Identify which cell holds the provided text, then report its [X, Y] central coordinate. 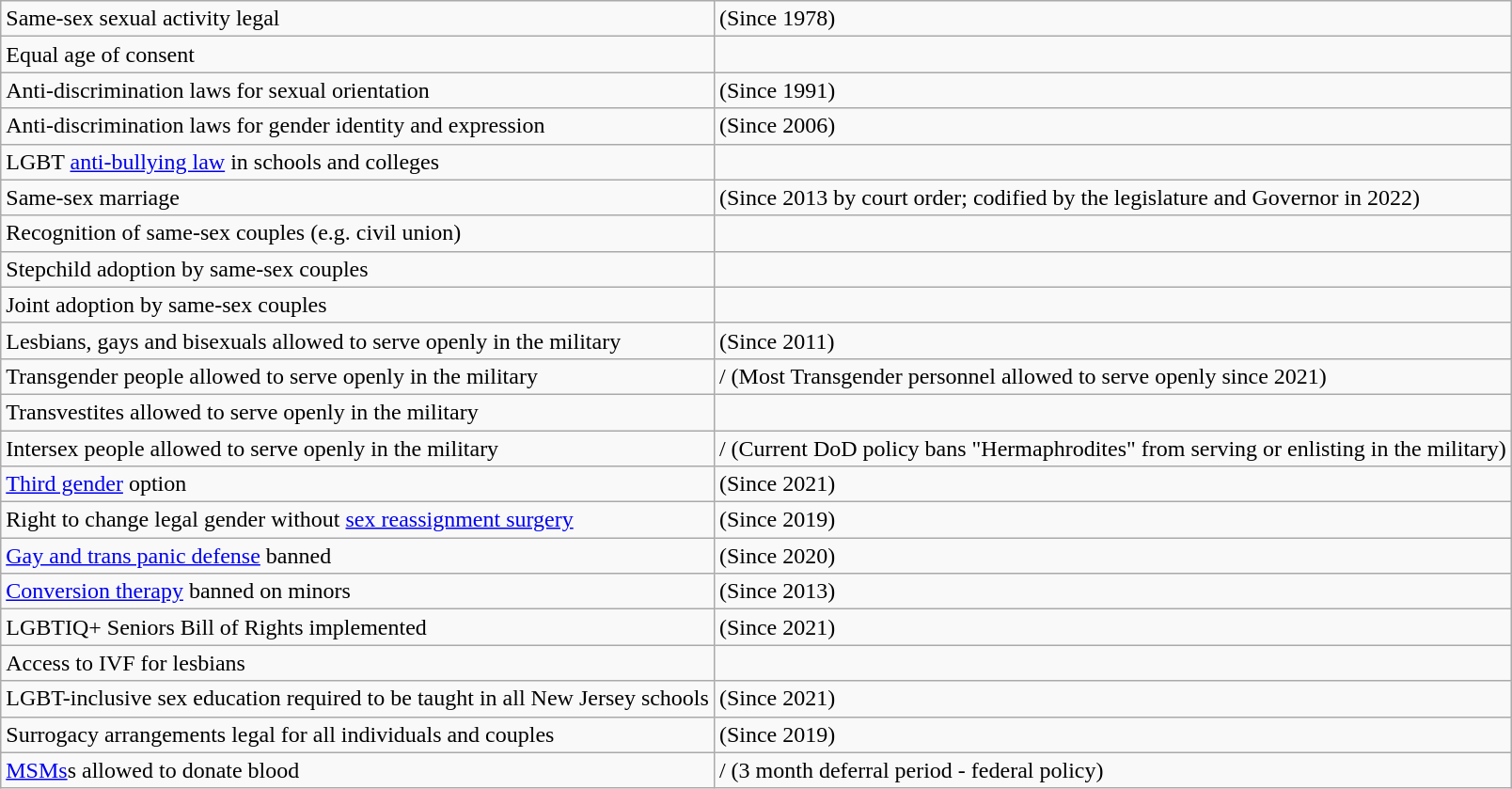
MSMss allowed to donate blood [357, 770]
LGBT-inclusive sex education required to be taught in all New Jersey schools [357, 699]
(Since 1991) [1112, 90]
Third gender option [357, 484]
Intersex people allowed to serve openly in the military [357, 449]
(Since 2006) [1112, 126]
(Since 2013) [1112, 592]
LGBT anti-bullying law in schools and colleges [357, 162]
Surrogacy arrangements legal for all individuals and couples [357, 734]
Conversion therapy banned on minors [357, 592]
(Since 1978) [1112, 19]
Joint adoption by same-sex couples [357, 305]
Recognition of same-sex couples (e.g. civil union) [357, 233]
/ (3 month deferral period - federal policy) [1112, 770]
LGBTIQ+ Seniors Bill of Rights implemented [357, 627]
Anti-discrimination laws for sexual orientation [357, 90]
(Since 2011) [1112, 340]
Lesbians, gays and bisexuals allowed to serve openly in the military [357, 340]
Same-sex marriage [357, 197]
Access to IVF for lesbians [357, 663]
/ (Current DoD policy bans "Hermaphrodites" from serving or enlisting in the military) [1112, 449]
(Since 2020) [1112, 556]
Anti-discrimination laws for gender identity and expression [357, 126]
Same-sex sexual activity legal [357, 19]
Right to change legal gender without sex reassignment surgery [357, 520]
/ (Most Transgender personnel allowed to serve openly since 2021) [1112, 376]
Stepchild adoption by same-sex couples [357, 269]
Equal age of consent [357, 55]
Gay and trans panic defense banned [357, 556]
Transvestites allowed to serve openly in the military [357, 412]
(Since 2013 by court order; codified by the legislature and Governor in 2022) [1112, 197]
Transgender people allowed to serve openly in the military [357, 376]
